Locate the cell with the specified text and output its (x, y) center coordinate. 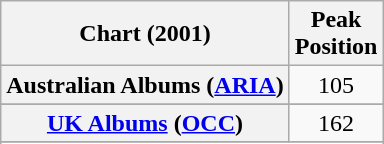
PeakPosition (336, 34)
162 (336, 123)
UK Albums (OCC) (145, 123)
105 (336, 85)
Chart (2001) (145, 34)
Australian Albums (ARIA) (145, 85)
